Output the (x, y) coordinate of the center of the cell containing the given text.  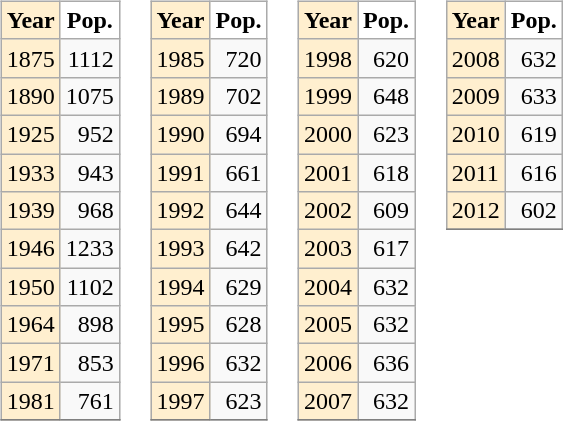
618 (386, 173)
1112 (90, 58)
853 (90, 363)
1890 (30, 96)
1992 (180, 211)
1989 (180, 96)
2006 (328, 363)
2008 (476, 58)
1933 (30, 173)
2011 (476, 173)
1939 (30, 211)
1997 (180, 401)
702 (238, 96)
1999 (328, 96)
617 (386, 249)
694 (238, 134)
898 (90, 325)
648 (386, 96)
609 (386, 211)
661 (238, 173)
629 (238, 287)
1102 (90, 287)
1075 (90, 96)
1985 (180, 58)
1994 (180, 287)
1996 (180, 363)
602 (534, 211)
1981 (30, 401)
1998 (328, 58)
1993 (180, 249)
628 (238, 325)
633 (534, 96)
2005 (328, 325)
2010 (476, 134)
616 (534, 173)
619 (534, 134)
2007 (328, 401)
2004 (328, 287)
620 (386, 58)
636 (386, 363)
2009 (476, 96)
1991 (180, 173)
1946 (30, 249)
968 (90, 211)
2002 (328, 211)
1971 (30, 363)
2001 (328, 173)
952 (90, 134)
1925 (30, 134)
2003 (328, 249)
644 (238, 211)
2012 (476, 211)
1950 (30, 287)
943 (90, 173)
1990 (180, 134)
761 (90, 401)
1995 (180, 325)
720 (238, 58)
1233 (90, 249)
642 (238, 249)
1964 (30, 325)
1875 (30, 58)
2000 (328, 134)
